Return the (x, y) coordinate for the center point of the cell that contains the specified text.  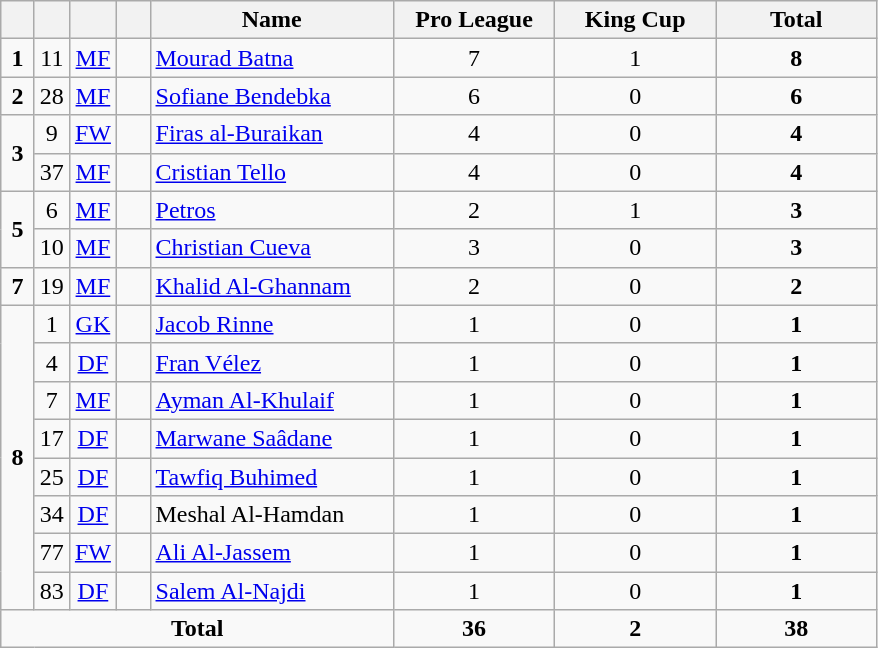
Meshal Al-Hamdan (272, 515)
Jacob Rinne (272, 324)
36 (474, 629)
Cristian Tello (272, 172)
Name (272, 20)
38 (796, 629)
Marwane Saâdane (272, 438)
Tawfiq Buhimed (272, 477)
GK (92, 324)
Ayman Al-Khulaif (272, 400)
Sofiane Bendebka (272, 96)
Khalid Al-Ghannam (272, 286)
34 (52, 515)
10 (52, 248)
Mourad Batna (272, 58)
5 (18, 229)
83 (52, 591)
19 (52, 286)
Pro League (474, 20)
Christian Cueva (272, 248)
17 (52, 438)
Firas al-Buraikan (272, 134)
77 (52, 553)
25 (52, 477)
28 (52, 96)
Fran Vélez (272, 362)
King Cup (636, 20)
Ali Al-Jassem (272, 553)
11 (52, 58)
9 (52, 134)
37 (52, 172)
Salem Al-Najdi (272, 591)
Petros (272, 210)
